Search for the cell housing the specified text and yield its [X, Y] center coordinate. 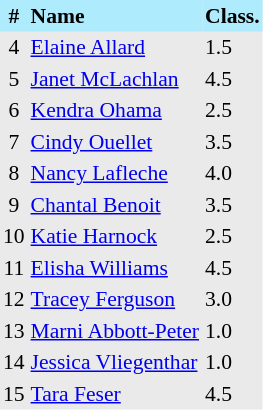
Tara Feser [115, 394]
10 [14, 236]
11 [14, 268]
Jessica Vliegenthar [115, 362]
13 [14, 331]
7 [14, 142]
# [14, 16]
3.0 [232, 300]
Cindy Ouellet [115, 142]
4 [14, 48]
Marni Abbott-Peter [115, 331]
4.0 [232, 174]
Chantal Benoit [115, 205]
Elisha Williams [115, 268]
5 [14, 79]
Class. [232, 16]
Nancy Lafleche [115, 174]
Janet McLachlan [115, 79]
Name [115, 16]
Kendra Ohama [115, 110]
9 [14, 205]
Katie Harnock [115, 236]
Tracey Ferguson [115, 300]
8 [14, 174]
1.5 [232, 48]
6 [14, 110]
15 [14, 394]
12 [14, 300]
Elaine Allard [115, 48]
14 [14, 362]
